Extract the [X, Y] coordinate from the center of the cell holding the provided text.  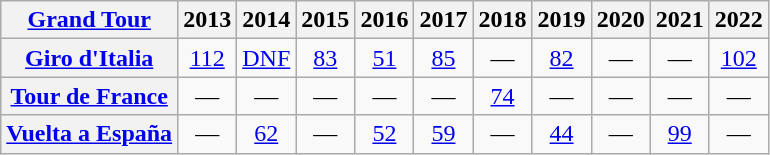
2016 [384, 20]
2022 [738, 20]
Vuelta a España [90, 134]
102 [738, 58]
82 [562, 58]
99 [680, 134]
2021 [680, 20]
74 [502, 96]
2015 [326, 20]
2019 [562, 20]
44 [562, 134]
112 [208, 58]
2017 [444, 20]
2014 [266, 20]
Giro d'Italia [90, 58]
83 [326, 58]
Tour de France [90, 96]
2018 [502, 20]
85 [444, 58]
52 [384, 134]
2020 [620, 20]
2013 [208, 20]
DNF [266, 58]
62 [266, 134]
Grand Tour [90, 20]
59 [444, 134]
51 [384, 58]
